Capture the cell that displays the provided text and extract its [X, Y] central coordinate. 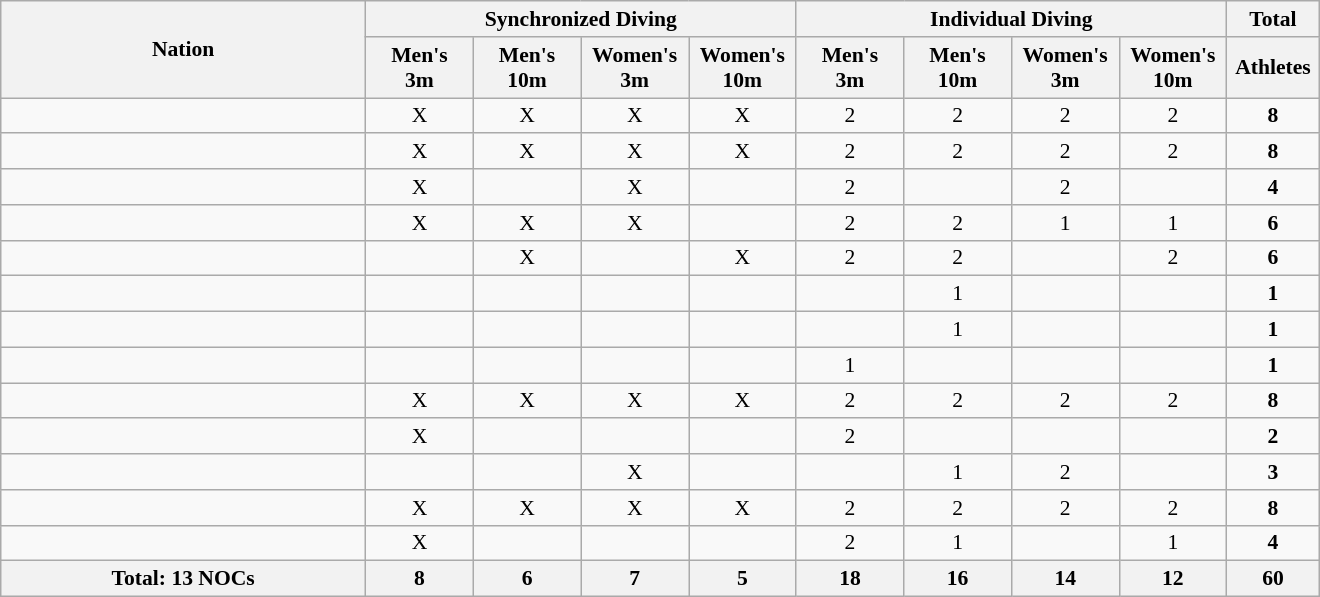
Athletes [1274, 68]
Synchronized Diving [581, 19]
16 [958, 579]
Individual Diving [1011, 19]
7 [635, 579]
5 [742, 579]
Total [1274, 19]
Total: 13 NOCs [184, 579]
Nation [184, 50]
14 [1065, 579]
60 [1274, 579]
3 [1274, 472]
12 [1173, 579]
18 [850, 579]
